Search for the cell housing the specified text and yield its (x, y) center coordinate. 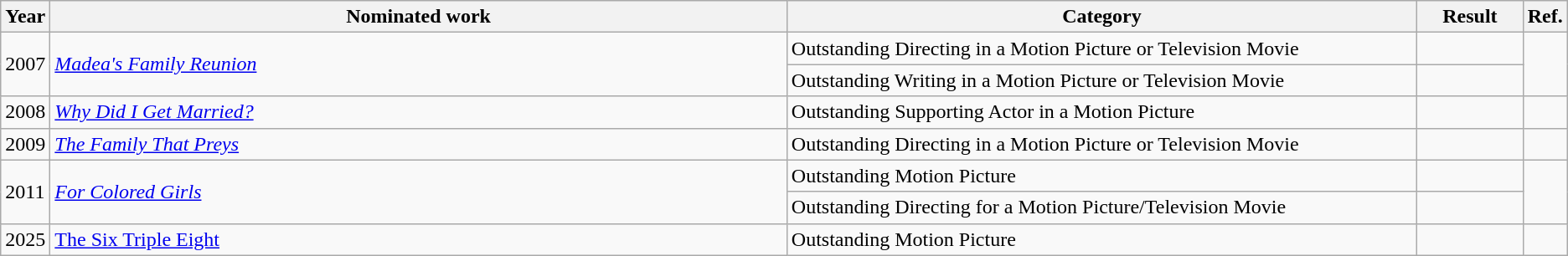
Outstanding Writing in a Motion Picture or Television Movie (1101, 80)
2025 (25, 239)
Why Did I Get Married? (419, 112)
2007 (25, 64)
Result (1471, 17)
Nominated work (419, 17)
Outstanding Directing for a Motion Picture/Television Movie (1101, 207)
The Six Triple Eight (419, 239)
2011 (25, 192)
Outstanding Supporting Actor in a Motion Picture (1101, 112)
2008 (25, 112)
For Colored Girls (419, 192)
2009 (25, 144)
Ref. (1545, 17)
Madea's Family Reunion (419, 64)
Year (25, 17)
Category (1101, 17)
The Family That Preys (419, 144)
